Provide the (X, Y) coordinate of the cell's center where the given text is located.  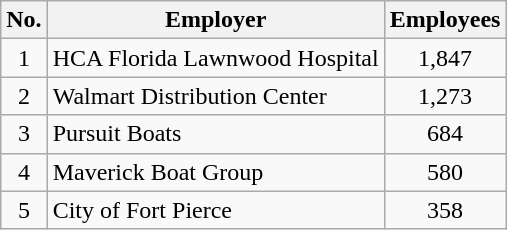
2 (24, 96)
Pursuit Boats (216, 134)
3 (24, 134)
Walmart Distribution Center (216, 96)
358 (445, 210)
Employees (445, 20)
1,273 (445, 96)
684 (445, 134)
1 (24, 58)
Maverick Boat Group (216, 172)
1,847 (445, 58)
4 (24, 172)
Employer (216, 20)
No. (24, 20)
City of Fort Pierce (216, 210)
580 (445, 172)
5 (24, 210)
HCA Florida Lawnwood Hospital (216, 58)
